Return [x, y] of the center of cell containing provided text 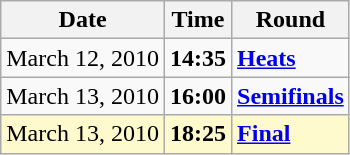
14:35 [198, 58]
Time [198, 20]
18:25 [198, 134]
Semifinals [291, 96]
Final [291, 134]
Round [291, 20]
16:00 [198, 96]
Date [83, 20]
Heats [291, 58]
March 12, 2010 [83, 58]
